Pinpoint the cell where the given text exists, returning its [x, y] midpoint coordinate. 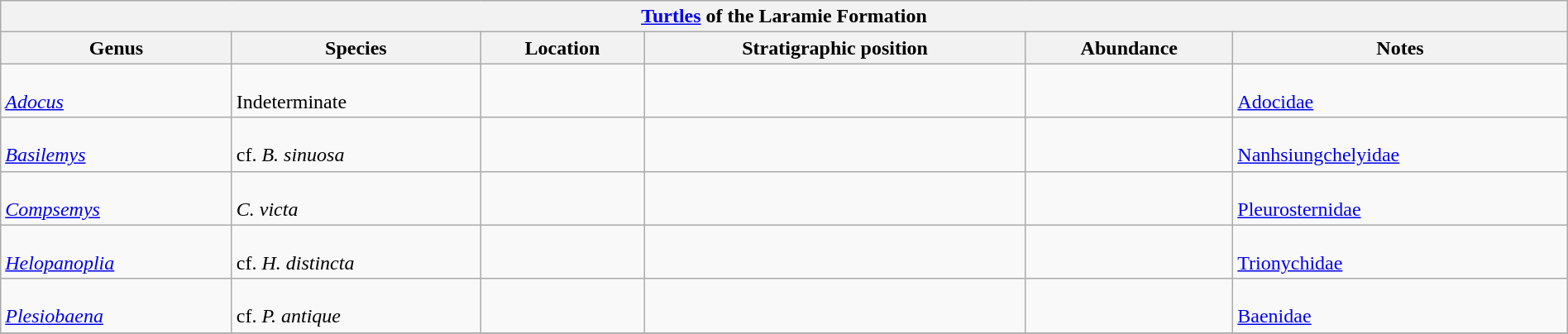
cf. B. sinuosa [356, 144]
Adocus [116, 91]
Species [356, 48]
Plesiobaena [116, 306]
Pleurosternidae [1400, 198]
Trionychidae [1400, 251]
Baenidae [1400, 306]
Abundance [1130, 48]
Compsemys [116, 198]
Genus [116, 48]
Indeterminate [356, 91]
Nanhsiungchelyidae [1400, 144]
Location [562, 48]
Notes [1400, 48]
cf. H. distincta [356, 251]
Helopanoplia [116, 251]
cf. P. antique [356, 306]
Turtles of the Laramie Formation [784, 17]
C. victa [356, 198]
Basilemys [116, 144]
Stratigraphic position [835, 48]
Adocidae [1400, 91]
